Identify which cell holds the provided text, then report its [x, y] central coordinate. 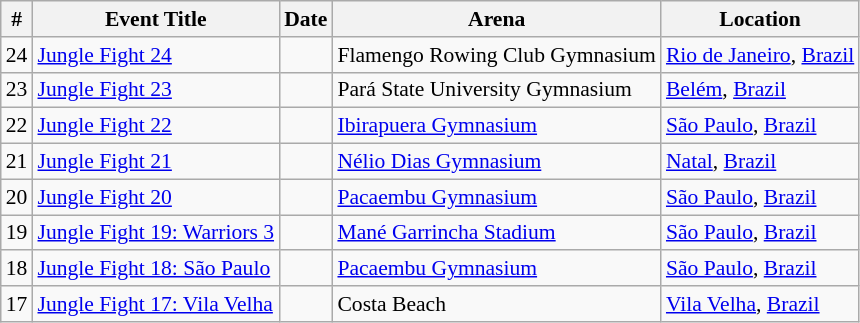
Jungle Fight 20 [156, 197]
Jungle Fight 17: Vila Velha [156, 304]
Jungle Fight 23 [156, 90]
Jungle Fight 21 [156, 162]
21 [17, 162]
Jungle Fight 19: Warriors 3 [156, 233]
Pará State University Gymnasium [496, 90]
# [17, 19]
Belém, Brazil [760, 90]
18 [17, 269]
Natal, Brazil [760, 162]
Vila Velha, Brazil [760, 304]
24 [17, 55]
Jungle Fight 24 [156, 55]
23 [17, 90]
Location [760, 19]
Arena [496, 19]
Flamengo Rowing Club Gymnasium [496, 55]
Event Title [156, 19]
22 [17, 126]
19 [17, 233]
Rio de Janeiro, Brazil [760, 55]
Date [306, 19]
17 [17, 304]
Jungle Fight 18: São Paulo [156, 269]
Jungle Fight 22 [156, 126]
20 [17, 197]
Nélio Dias Gymnasium [496, 162]
Mané Garrincha Stadium [496, 233]
Ibirapuera Gymnasium [496, 126]
Costa Beach [496, 304]
